Extract the [X, Y] coordinate from the center of the cell holding the provided text.  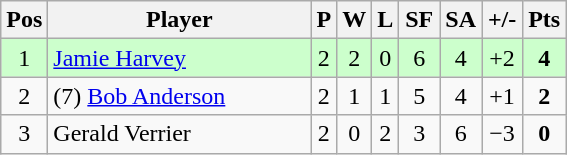
+1 [502, 96]
SA [461, 20]
+/- [502, 20]
W [354, 20]
Pts [544, 20]
−3 [502, 134]
5 [420, 96]
Pos [24, 20]
(7) Bob Anderson [180, 96]
Player [180, 20]
L [386, 20]
SF [420, 20]
Gerald Verrier [180, 134]
+2 [502, 58]
Jamie Harvey [180, 58]
P [324, 20]
